Provide the [x, y] coordinate of the cell's center where the given text is located.  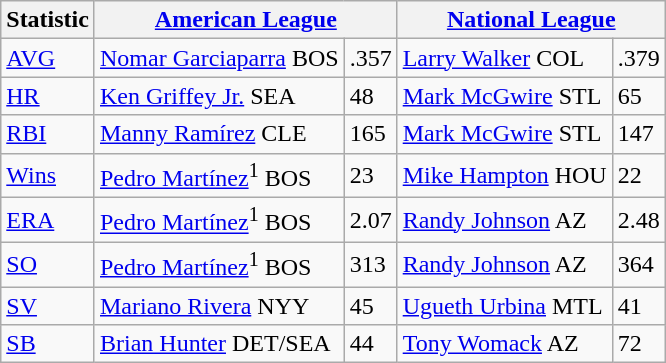
SV [48, 306]
ERA [48, 220]
Larry Walker COL [504, 58]
Manny Ramírez CLE [219, 134]
Mariano Rivera NYY [219, 306]
Ugueth Urbina MTL [504, 306]
Ken Griffey Jr. SEA [219, 96]
Nomar Garciaparra BOS [219, 58]
364 [638, 264]
45 [370, 306]
41 [638, 306]
.379 [638, 58]
Mike Hampton HOU [504, 176]
147 [638, 134]
.357 [370, 58]
313 [370, 264]
SO [48, 264]
National League [531, 20]
AVG [48, 58]
Statistic [48, 20]
22 [638, 176]
SB [48, 344]
2.48 [638, 220]
65 [638, 96]
48 [370, 96]
44 [370, 344]
HR [48, 96]
American League [246, 20]
RBI [48, 134]
Brian Hunter DET/SEA [219, 344]
165 [370, 134]
Tony Womack AZ [504, 344]
2.07 [370, 220]
23 [370, 176]
72 [638, 344]
Wins [48, 176]
